Identify which cell holds the provided text, then report its (X, Y) central coordinate. 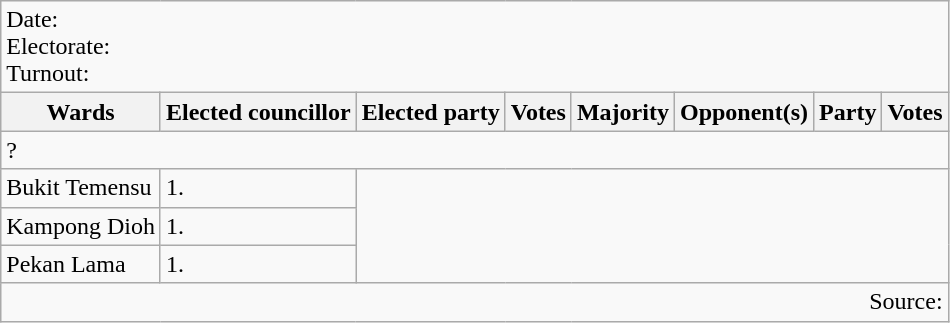
Bukit Temensu (81, 188)
Elected councillor (258, 112)
Source: (474, 302)
Opponent(s) (744, 112)
Date: Electorate: Turnout: (474, 47)
Wards (81, 112)
Pekan Lama (81, 264)
Elected party (430, 112)
Kampong Dioh (81, 226)
Majority (622, 112)
Party (848, 112)
? (474, 150)
